Capture the cell that displays the provided text and extract its (X, Y) central coordinate. 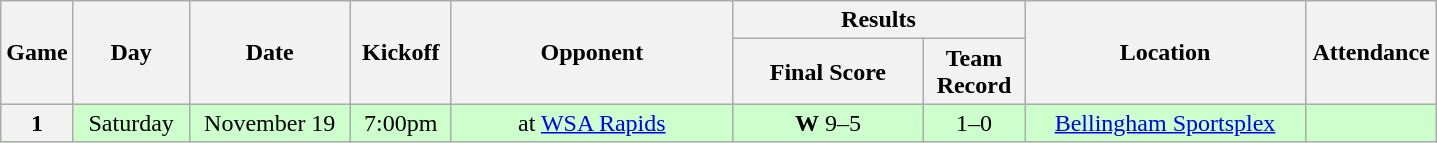
W 9–5 (828, 123)
at WSA Rapids (592, 123)
Opponent (592, 52)
Day (131, 52)
Bellingham Sportsplex (1164, 123)
Saturday (131, 123)
7:00pm (400, 123)
Location (1164, 52)
Game (37, 52)
1–0 (974, 123)
Attendance (1372, 52)
Date (270, 52)
1 (37, 123)
Results (878, 20)
November 19 (270, 123)
Final Score (828, 72)
Team Record (974, 72)
Kickoff (400, 52)
